Scan for the cell matching the given text and deliver its (X, Y) coordinate at center. 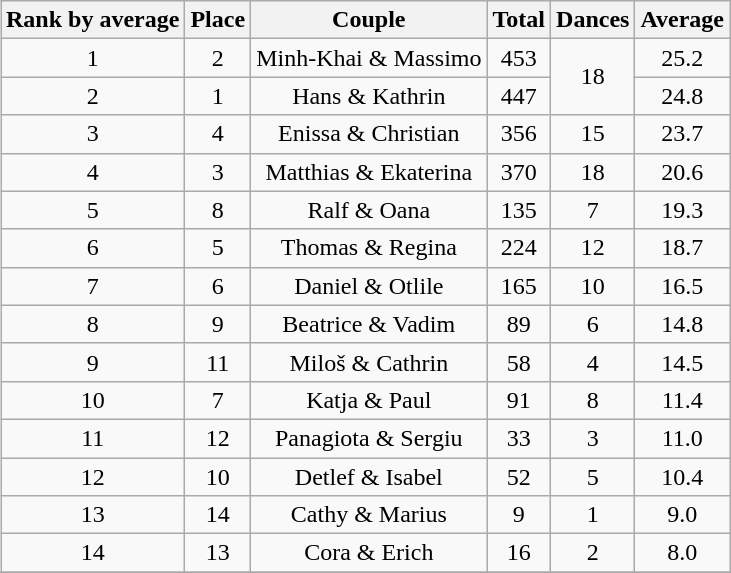
24.8 (682, 96)
356 (519, 134)
33 (519, 438)
Cora & Erich (369, 553)
165 (519, 286)
16 (519, 553)
Enissa & Christian (369, 134)
23.7 (682, 134)
10.4 (682, 477)
14.8 (682, 324)
Rank by average (92, 20)
15 (593, 134)
19.3 (682, 210)
Daniel & Otlile (369, 286)
Beatrice & Vadim (369, 324)
52 (519, 477)
11.0 (682, 438)
Dances (593, 20)
8.0 (682, 553)
58 (519, 362)
Katja & Paul (369, 400)
Ralf & Oana (369, 210)
Cathy & Marius (369, 515)
Place (218, 20)
16.5 (682, 286)
Detlef & Isabel (369, 477)
135 (519, 210)
Couple (369, 20)
91 (519, 400)
89 (519, 324)
Total (519, 20)
Average (682, 20)
Minh-Khai & Massimo (369, 58)
Hans & Kathrin (369, 96)
224 (519, 248)
9.0 (682, 515)
Thomas & Regina (369, 248)
20.6 (682, 172)
25.2 (682, 58)
Matthias & Ekaterina (369, 172)
18.7 (682, 248)
Panagiota & Sergiu (369, 438)
11.4 (682, 400)
14.5 (682, 362)
453 (519, 58)
Miloš & Cathrin (369, 362)
447 (519, 96)
370 (519, 172)
